Capture the cell that displays the provided text and extract its (x, y) central coordinate. 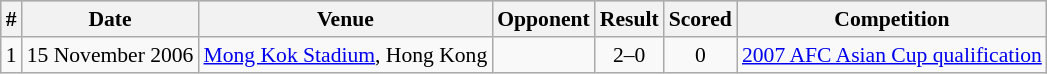
Scored (700, 19)
Opponent (544, 19)
Competition (892, 19)
Venue (345, 19)
Mong Kok Stadium, Hong Kong (345, 55)
2007 AFC Asian Cup qualification (892, 55)
Result (630, 19)
1 (12, 55)
Date (110, 19)
# (12, 19)
15 November 2006 (110, 55)
2–0 (630, 55)
0 (700, 55)
